Identify which cell holds the provided text, then report its [X, Y] central coordinate. 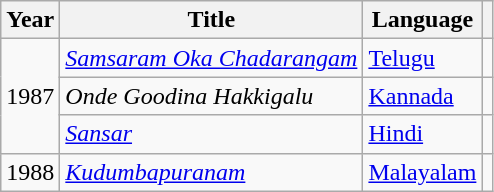
Kudumbapuranam [212, 172]
Year [30, 20]
Kannada [422, 96]
Hindi [422, 134]
Telugu [422, 58]
Sansar [212, 134]
Malayalam [422, 172]
1988 [30, 172]
1987 [30, 96]
Title [212, 20]
Language [422, 20]
Samsaram Oka Chadarangam [212, 58]
Onde Goodina Hakkigalu [212, 96]
